Search for the cell housing the specified text and yield its [x, y] center coordinate. 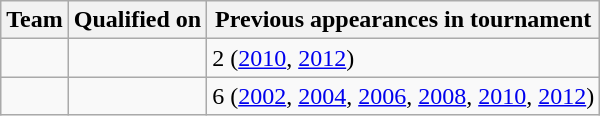
Qualified on [137, 20]
Team [35, 20]
Previous appearances in tournament [404, 20]
6 (2002, 2004, 2006, 2008, 2010, 2012) [404, 96]
2 (2010, 2012) [404, 58]
